For the text-containing cell, return its midpoint in [x, y] coordinate format. 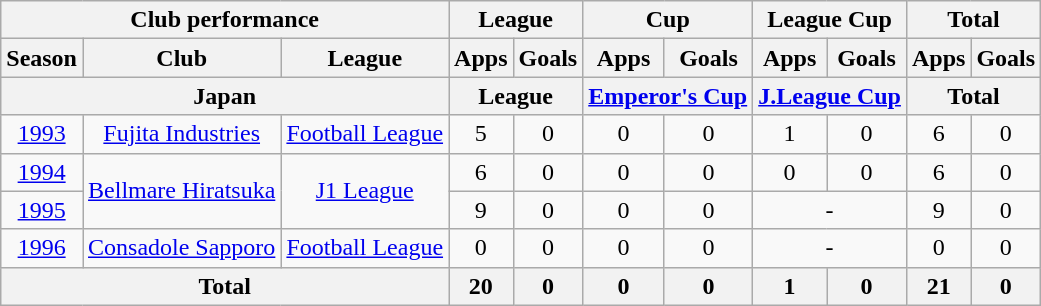
1996 [42, 248]
J1 League [365, 191]
Emperor's Cup [668, 96]
5 [481, 134]
Fujita Industries [181, 134]
Season [42, 58]
1993 [42, 134]
J.League Cup [830, 96]
League Cup [830, 20]
1994 [42, 172]
Japan [225, 96]
Cup [668, 20]
21 [938, 286]
Bellmare Hiratsuka [181, 191]
Club [181, 58]
1995 [42, 210]
Club performance [225, 20]
20 [481, 286]
Consadole Sapporo [181, 248]
